Return [x, y] of the center of cell containing provided text 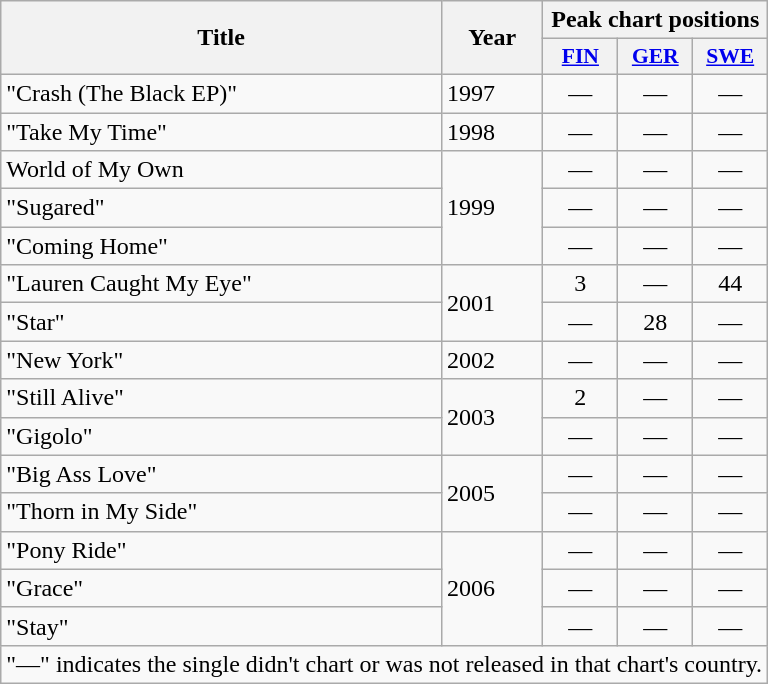
2002 [492, 360]
"Pony Ride" [222, 550]
World of My Own [222, 170]
2001 [492, 303]
"Thorn in My Side" [222, 512]
"New York" [222, 360]
"Gigolo" [222, 436]
3 [580, 284]
"Take My Time" [222, 131]
"Still Alive" [222, 398]
FIN [580, 57]
2005 [492, 493]
Year [492, 38]
GER [656, 57]
"Grace" [222, 588]
"—" indicates the single didn't chart or was not released in that chart's country. [384, 664]
28 [656, 322]
"Stay" [222, 626]
2003 [492, 417]
SWE [730, 57]
2 [580, 398]
1997 [492, 93]
Title [222, 38]
"Lauren Caught My Eye" [222, 284]
"Star" [222, 322]
1999 [492, 208]
"Sugared" [222, 208]
2006 [492, 588]
"Coming Home" [222, 246]
1998 [492, 131]
"Crash (The Black EP)" [222, 93]
Peak chart positions [656, 20]
44 [730, 284]
"Big Ass Love" [222, 474]
